Determine the [x, y] coordinate at the center of the cell enclosing the given text.  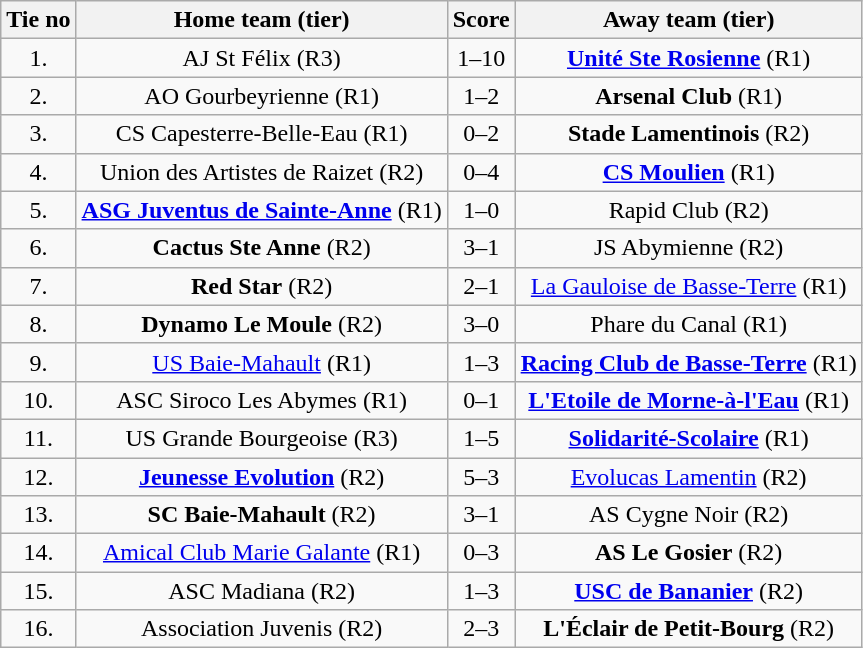
L'Etoile de Morne-à-l'Eau (R1) [688, 400]
ASC Madiana (R2) [262, 591]
ASC Siroco Les Abymes (R1) [262, 400]
Red Star (R2) [262, 286]
1–0 [481, 210]
5. [38, 210]
L'Éclair de Petit-Bourg (R2) [688, 629]
11. [38, 438]
Arsenal Club (R1) [688, 96]
4. [38, 172]
Home team (tier) [262, 20]
Stade Lamentinois (R2) [688, 134]
16. [38, 629]
1. [38, 58]
AO Gourbeyrienne (R1) [262, 96]
7. [38, 286]
Tie no [38, 20]
Rapid Club (R2) [688, 210]
JS Abymienne (R2) [688, 248]
Away team (tier) [688, 20]
AJ St Félix (R3) [262, 58]
1–10 [481, 58]
5–3 [481, 477]
CS Capesterre-Belle-Eau (R1) [262, 134]
Solidarité-Scolaire (R1) [688, 438]
1–2 [481, 96]
0–4 [481, 172]
ASG Juventus de Sainte-Anne (R1) [262, 210]
SC Baie-Mahault (R2) [262, 515]
0–1 [481, 400]
15. [38, 591]
Jeunesse Evolution (R2) [262, 477]
Dynamo Le Moule (R2) [262, 324]
10. [38, 400]
US Grande Bourgeoise (R3) [262, 438]
Racing Club de Basse-Terre (R1) [688, 362]
Score [481, 20]
8. [38, 324]
CS Moulien (R1) [688, 172]
US Baie-Mahault (R1) [262, 362]
2–1 [481, 286]
Unité Ste Rosienne (R1) [688, 58]
0–2 [481, 134]
1–5 [481, 438]
AS Le Gosier (R2) [688, 553]
Union des Artistes de Raizet (R2) [262, 172]
2–3 [481, 629]
Amical Club Marie Galante (R1) [262, 553]
13. [38, 515]
Association Juvenis (R2) [262, 629]
Phare du Canal (R1) [688, 324]
Evolucas Lamentin (R2) [688, 477]
La Gauloise de Basse-Terre (R1) [688, 286]
12. [38, 477]
3. [38, 134]
14. [38, 553]
AS Cygne Noir (R2) [688, 515]
6. [38, 248]
USC de Bananier (R2) [688, 591]
3–0 [481, 324]
2. [38, 96]
Cactus Ste Anne (R2) [262, 248]
0–3 [481, 553]
9. [38, 362]
